Determine the [X, Y] coordinate at the center of the cell enclosing the given text.  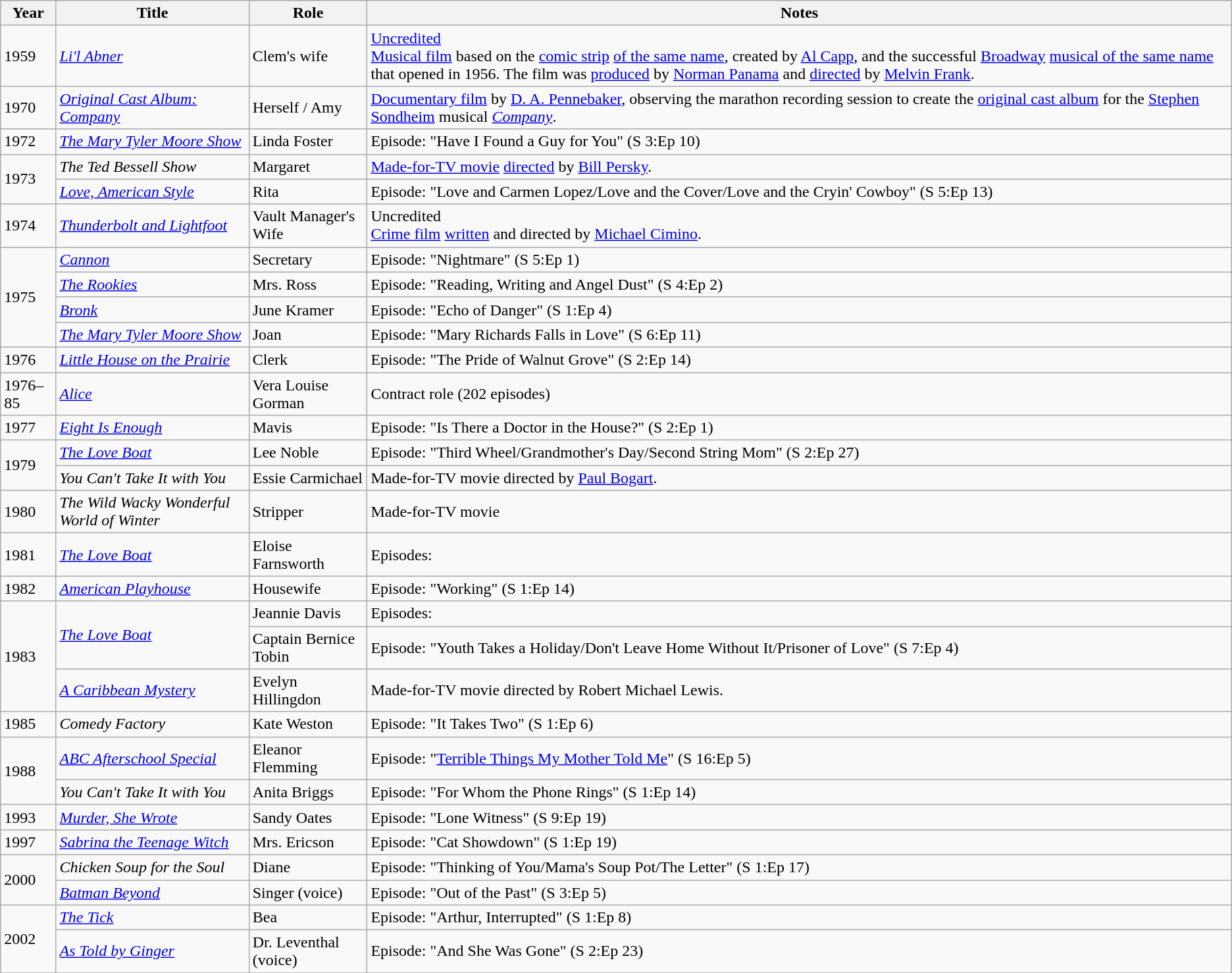
Episode: "Love and Carmen Lopez/Love and the Cover/Love and the Cryin' Cowboy" (S 5:Ep 13) [799, 192]
American Playhouse [153, 589]
1970 [28, 108]
Episode: "Third Wheel/Grandmother's Day/Second String Mom" (S 2:Ep 27) [799, 453]
1980 [28, 512]
Little House on the Prairie [153, 359]
Episode: "Arthur, Interrupted" (S 1:Ep 8) [799, 918]
Episode: "Terrible Things My Mother Told Me" (S 16:Ep 5) [799, 758]
2000 [28, 880]
ABC Afterschool Special [153, 758]
Episode: "Working" (S 1:Ep 14) [799, 589]
1959 [28, 56]
Episode: "Have I Found a Guy for You" (S 3:Ep 10) [799, 142]
Evelyn Hillingdon [308, 690]
Thunderbolt and Lightfoot [153, 225]
The Rookies [153, 284]
Made-for-TV movie directed by Paul Bogart. [799, 478]
Role [308, 13]
Lee Noble [308, 453]
Chicken Soup for the Soul [153, 867]
1988 [28, 770]
Batman Beyond [153, 892]
Diane [308, 867]
1973 [28, 179]
Mavis [308, 428]
Captain Bernice Tobin [308, 648]
Vera Louise Gorman [308, 394]
Cannon [153, 259]
Episode: "For Whom the Phone Rings" (S 1:Ep 14) [799, 792]
Episode: "Thinking of You/Mama's Soup Pot/The Letter" (S 1:Ep 17) [799, 867]
Eight Is Enough [153, 428]
Sandy Oates [308, 817]
Mrs. Ross [308, 284]
Original Cast Album: Company [153, 108]
Jeannie Davis [308, 614]
Singer (voice) [308, 892]
Episode: "The Pride of Walnut Grove" (S 2:Ep 14) [799, 359]
Episode: "Cat Showdown" (S 1:Ep 19) [799, 842]
2002 [28, 939]
Murder, She Wrote [153, 817]
Episode: "And She Was Gone" (S 2:Ep 23) [799, 952]
1981 [28, 554]
Bronk [153, 309]
1983 [28, 656]
Linda Foster [308, 142]
1976 [28, 359]
Li'l Abner [153, 56]
Margaret [308, 167]
As Told by Ginger [153, 952]
1985 [28, 724]
Made-for-TV movie directed by Robert Michael Lewis. [799, 690]
Vault Manager's Wife [308, 225]
Contract role (202 episodes) [799, 394]
1976–85 [28, 394]
1975 [28, 297]
Eloise Farnsworth [308, 554]
Dr. Leventhal (voice) [308, 952]
Made-for-TV movie directed by Bill Persky. [799, 167]
June Kramer [308, 309]
UncreditedCrime film written and directed by Michael Cimino. [799, 225]
Clem's wife [308, 56]
Episode: "Mary Richards Falls in Love" (S 6:Ep 11) [799, 334]
Clerk [308, 359]
1977 [28, 428]
Herself / Amy [308, 108]
1997 [28, 842]
1982 [28, 589]
Bea [308, 918]
Sabrina the Teenage Witch [153, 842]
Episode: "Is There a Doctor in the House?" (S 2:Ep 1) [799, 428]
Made-for-TV movie [799, 512]
Joan [308, 334]
1972 [28, 142]
Episode: "Reading, Writing and Angel Dust" (S 4:Ep 2) [799, 284]
Year [28, 13]
The Tick [153, 918]
Episode: "Echo of Danger" (S 1:Ep 4) [799, 309]
Stripper [308, 512]
Notes [799, 13]
Alice [153, 394]
1974 [28, 225]
Secretary [308, 259]
1979 [28, 465]
Episode: "Nightmare" (S 5:Ep 1) [799, 259]
Anita Briggs [308, 792]
Love, American Style [153, 192]
Kate Weston [308, 724]
Title [153, 13]
1993 [28, 817]
Comedy Factory [153, 724]
Essie Carmichael [308, 478]
Rita [308, 192]
The Wild Wacky Wonderful World of Winter [153, 512]
The Ted Bessell Show [153, 167]
Episode: "Out of the Past" (S 3:Ep 5) [799, 892]
Housewife [308, 589]
Mrs. Ericson [308, 842]
Episode: "Lone Witness" (S 9:Ep 19) [799, 817]
Episode: "Youth Takes a Holiday/Don't Leave Home Without It/Prisoner of Love" (S 7:Ep 4) [799, 648]
Eleanor Flemming [308, 758]
Episode: "It Takes Two" (S 1:Ep 6) [799, 724]
A Caribbean Mystery [153, 690]
